From the cell containing the given text, extract its center point as (x, y) coordinate. 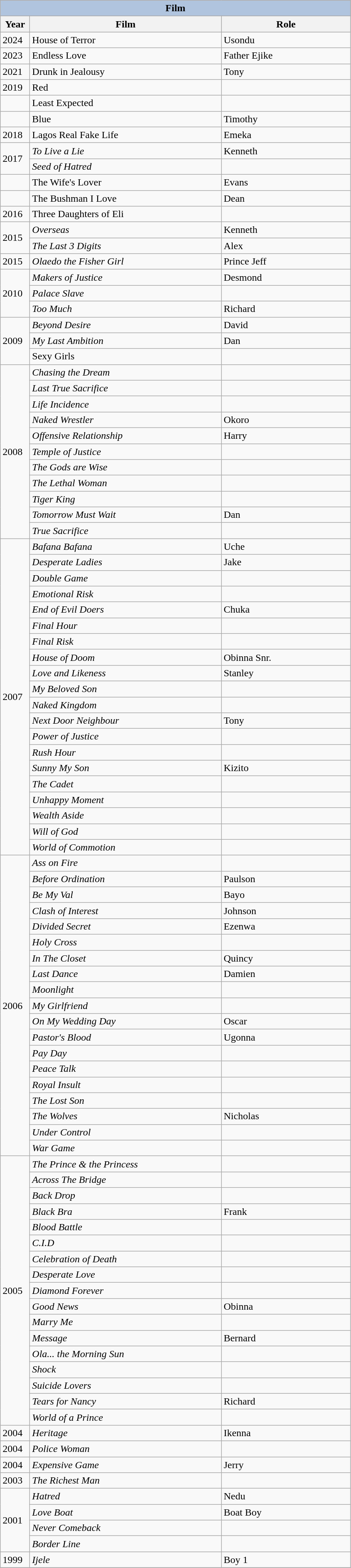
Year (15, 24)
Ugonna (286, 1037)
Hatred (125, 1496)
Timothy (286, 119)
Before Ordination (125, 879)
Drunk in Jealousy (125, 72)
Jerry (286, 1464)
The Wife's Lover (125, 182)
2018 (15, 135)
2010 (15, 293)
House of Terror (125, 40)
Lagos Real Fake Life (125, 135)
Evans (286, 182)
Boy 1 (286, 1560)
Next Door Neighbour (125, 721)
Makers of Justice (125, 277)
Emeka (286, 135)
Damien (286, 974)
Quincy (286, 958)
Obinna Snr. (286, 657)
Beyond Desire (125, 325)
2009 (15, 341)
2005 (15, 1290)
Stanley (286, 673)
Ola... the Morning Sun (125, 1354)
Uche (286, 547)
Seed of Hatred (125, 166)
2008 (15, 452)
Double Game (125, 578)
Endless Love (125, 56)
Ass on Fire (125, 863)
Alex (286, 246)
Oscar (286, 1021)
Bernard (286, 1338)
Father Ejike (286, 56)
Temple of Justice (125, 451)
End of Evil Doers (125, 610)
In The Closet (125, 958)
World of Commotion (125, 847)
Harry (286, 435)
Overseas (125, 230)
Pastor's Blood (125, 1037)
David (286, 325)
Never Comeback (125, 1528)
Obinna (286, 1306)
2007 (15, 697)
Last Dance (125, 974)
Tiger King (125, 499)
Unhappy Moment (125, 800)
Peace Talk (125, 1069)
Okoro (286, 420)
Desperate Ladies (125, 562)
2017 (15, 158)
On My Wedding Day (125, 1021)
Three Daughters of Eli (125, 214)
Bafana Bafana (125, 547)
Role (286, 24)
Johnson (286, 910)
Moonlight (125, 990)
My Girlfriend (125, 1006)
Celebration of Death (125, 1259)
Offensive Relationship (125, 435)
Back Drop (125, 1195)
The Bushman I Love (125, 198)
True Sacrifice (125, 531)
The Prince & the Princess (125, 1164)
2016 (15, 214)
Power of Justice (125, 737)
Paulson (286, 879)
Frank (286, 1212)
Pay Day (125, 1053)
2003 (15, 1481)
Wealth Aside (125, 816)
Red (125, 87)
Divided Secret (125, 926)
War Game (125, 1148)
Marry Me (125, 1322)
Sunny My Son (125, 768)
Final Hour (125, 626)
Border Line (125, 1544)
Usondu (286, 40)
Dean (286, 198)
Jake (286, 562)
Ikenna (286, 1433)
Blood Battle (125, 1227)
The Wolves (125, 1116)
Clash of Interest (125, 910)
2023 (15, 56)
The Last 3 Digits (125, 246)
Be My Val (125, 895)
Rush Hour (125, 752)
Desmond (286, 277)
Blue (125, 119)
Last True Sacrifice (125, 388)
Tears for Nancy (125, 1401)
Bayo (286, 895)
Naked Wrestler (125, 420)
To Live a Lie (125, 151)
2019 (15, 87)
C.I.D (125, 1243)
Desperate Love (125, 1275)
The Cadet (125, 784)
Holy Cross (125, 942)
1999 (15, 1560)
The Lethal Woman (125, 483)
Police Woman (125, 1449)
House of Doom (125, 657)
Emotional Risk (125, 594)
Chuka (286, 610)
Nicholas (286, 1116)
The Richest Man (125, 1481)
Prince Jeff (286, 262)
Nedu (286, 1496)
Love Boat (125, 1512)
Suicide Lovers (125, 1385)
2021 (15, 72)
My Last Ambition (125, 341)
Expensive Game (125, 1464)
Life Incidence (125, 404)
Royal Insult (125, 1085)
Will of God (125, 831)
Naked Kingdom (125, 705)
2006 (15, 1006)
Good News (125, 1306)
World of a Prince (125, 1417)
Sexy Girls (125, 356)
Message (125, 1338)
2001 (15, 1520)
Black Bra (125, 1212)
Least Expected (125, 103)
Diamond Forever (125, 1291)
My Beloved Son (125, 689)
Final Risk (125, 641)
The Gods are Wise (125, 467)
Kizito (286, 768)
Olaedo the Fisher Girl (125, 262)
Shock (125, 1370)
Ezenwa (286, 926)
Ijele (125, 1560)
Love and Likeness (125, 673)
2024 (15, 40)
Heritage (125, 1433)
Too Much (125, 309)
Across The Bridge (125, 1180)
Palace Slave (125, 293)
Chasing the Dream (125, 372)
The Lost Son (125, 1101)
Under Control (125, 1132)
Boat Boy (286, 1512)
Tomorrow Must Wait (125, 515)
